Pinpoint the cell where the given text exists, returning its [X, Y] midpoint coordinate. 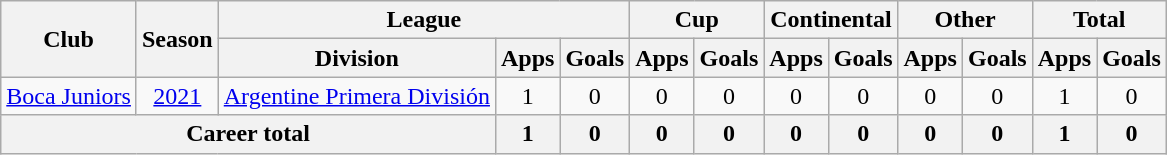
Argentine Primera División [356, 96]
Season [177, 39]
Career total [248, 134]
Division [356, 58]
Total [1099, 20]
Club [69, 39]
Continental [831, 20]
League [424, 20]
Cup [697, 20]
Boca Juniors [69, 96]
Other [965, 20]
2021 [177, 96]
